Return the [X, Y] coordinate for the center point of the cell that contains the specified text.  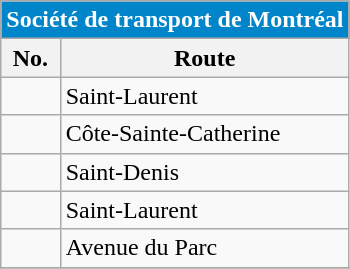
No. [30, 58]
Avenue du Parc [204, 248]
Route [204, 58]
Côte-Sainte-Catherine [204, 134]
Saint-Denis [204, 172]
Société de transport de Montréal [175, 20]
